For the text-containing cell, return its midpoint in (X, Y) coordinate format. 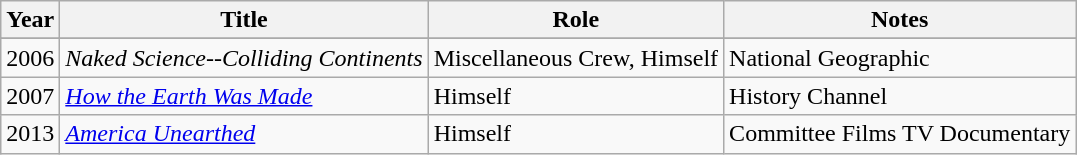
History Channel (900, 96)
Role (576, 20)
Committee Films TV Documentary (900, 134)
Title (244, 20)
Miscellaneous Crew, Himself (576, 58)
2006 (30, 58)
Notes (900, 20)
2013 (30, 134)
Naked Science--Colliding Continents (244, 58)
How the Earth Was Made (244, 96)
Year (30, 20)
America Unearthed (244, 134)
2007 (30, 96)
National Geographic (900, 58)
